For the text-containing cell, return its midpoint in [x, y] coordinate format. 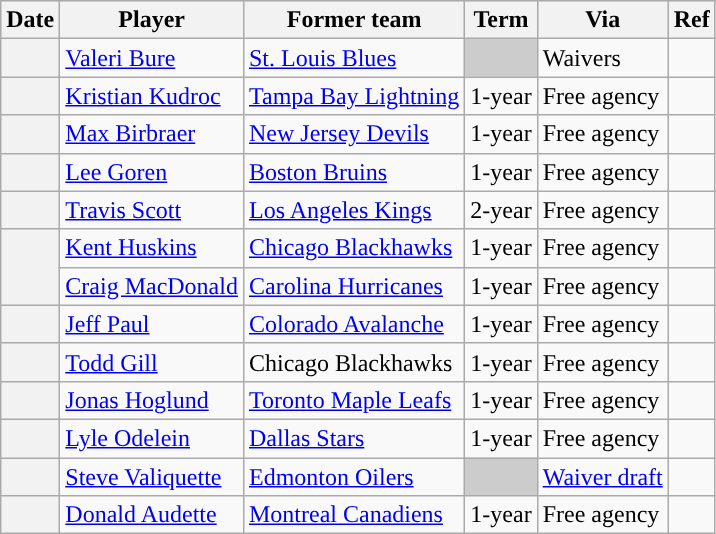
Kent Huskins [152, 248]
Tampa Bay Lightning [354, 96]
Toronto Maple Leafs [354, 400]
Kristian Kudroc [152, 96]
Player [152, 20]
New Jersey Devils [354, 134]
Craig MacDonald [152, 286]
Los Angeles Kings [354, 210]
Waiver draft [602, 477]
Valeri Bure [152, 58]
Via [602, 20]
Donald Audette [152, 515]
Date [30, 20]
Boston Bruins [354, 172]
Max Birbraer [152, 134]
Ref [692, 20]
Former team [354, 20]
Carolina Hurricanes [354, 286]
Waivers [602, 58]
Edmonton Oilers [354, 477]
2-year [501, 210]
Colorado Avalanche [354, 324]
Term [501, 20]
Jeff Paul [152, 324]
Dallas Stars [354, 438]
Steve Valiquette [152, 477]
Travis Scott [152, 210]
St. Louis Blues [354, 58]
Todd Gill [152, 362]
Jonas Hoglund [152, 400]
Lee Goren [152, 172]
Montreal Canadiens [354, 515]
Lyle Odelein [152, 438]
